Identify which cell holds the provided text, then report its (X, Y) central coordinate. 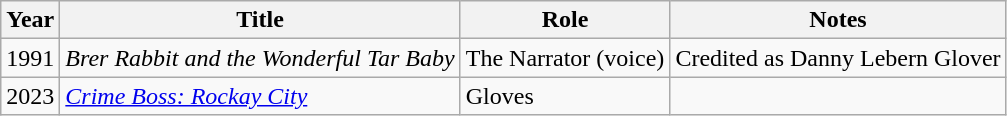
Title (260, 20)
Year (30, 20)
Role (565, 20)
Crime Boss: Rockay City (260, 96)
Notes (838, 20)
The Narrator (voice) (565, 58)
2023 (30, 96)
Brer Rabbit and the Wonderful Tar Baby (260, 58)
1991 (30, 58)
Credited as Danny Lebern Glover (838, 58)
Gloves (565, 96)
